Capture the cell that displays the provided text and extract its (x, y) central coordinate. 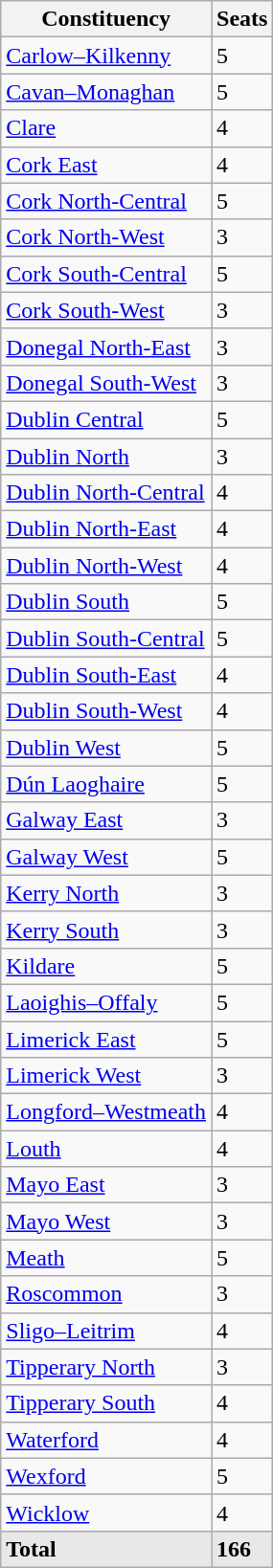
Kerry North (106, 893)
Dún Laoghaire (106, 784)
Cork South-West (106, 310)
Mayo East (106, 1185)
Dublin West (106, 748)
Seats (241, 19)
Tipperary North (106, 1367)
Longford–Westmeath (106, 1112)
Donegal South-West (106, 383)
Cork North-West (106, 237)
Dublin North-Central (106, 493)
Tipperary South (106, 1403)
Sligo–Leitrim (106, 1331)
Limerick West (106, 1076)
Cork North-Central (106, 201)
Donegal North-East (106, 347)
Galway West (106, 857)
Waterford (106, 1440)
Dublin South-East (106, 675)
Mayo West (106, 1221)
Roscommon (106, 1294)
Dublin North-West (106, 566)
Constituency (106, 19)
Total (106, 1549)
Cavan–Monaghan (106, 92)
Dublin South-West (106, 711)
Dublin North (106, 457)
Dublin North-East (106, 529)
Galway East (106, 820)
Dublin South (106, 602)
Clare (106, 128)
Laoighis–Offaly (106, 1002)
Kerry South (106, 930)
166 (241, 1549)
Cork South-Central (106, 274)
Carlow–Kilkenny (106, 56)
Wexford (106, 1476)
Cork East (106, 165)
Limerick East (106, 1039)
Meath (106, 1258)
Louth (106, 1149)
Kildare (106, 966)
Wicklow (106, 1512)
Dublin South-Central (106, 638)
Dublin Central (106, 419)
